Provide the [X, Y] coordinate of the cell's center where the given text is located.  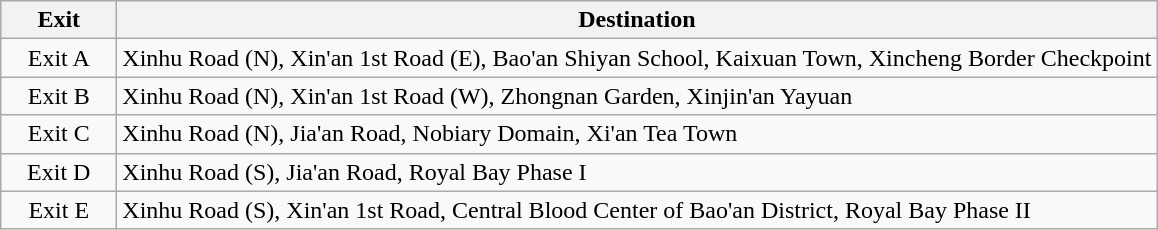
Destination [637, 20]
Exit B [59, 96]
Xinhu Road (N), Xin'an 1st Road (W), Zhongnan Garden, Xinjin'an Yayuan [637, 96]
Xinhu Road (S), Jia'an Road, Royal Bay Phase I [637, 172]
Exit D [59, 172]
Xinhu Road (S), Xin'an 1st Road, Central Blood Center of Bao'an District, Royal Bay Phase II [637, 210]
Xinhu Road (N), Jia'an Road, Nobiary Domain, Xi'an Tea Town [637, 134]
Exit C [59, 134]
Xinhu Road (N), Xin'an 1st Road (E), Bao'an Shiyan School, Kaixuan Town, Xincheng Border Checkpoint [637, 58]
Exit A [59, 58]
Exit [59, 20]
Exit E [59, 210]
